Return [X, Y] of the center of cell containing provided text 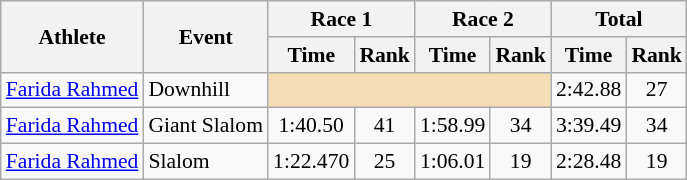
Total [619, 19]
Slalom [206, 162]
1:22.470 [311, 162]
2:28.48 [588, 162]
1:58.99 [452, 126]
1:06.01 [452, 162]
41 [384, 126]
Race 2 [483, 19]
1:40.50 [311, 126]
Athlete [72, 36]
27 [656, 90]
Event [206, 36]
Giant Slalom [206, 126]
3:39.49 [588, 126]
2:42.88 [588, 90]
Downhill [206, 90]
25 [384, 162]
Race 1 [342, 19]
